Find where the given text appears and provide that cell's center as [X, Y] coordinate. 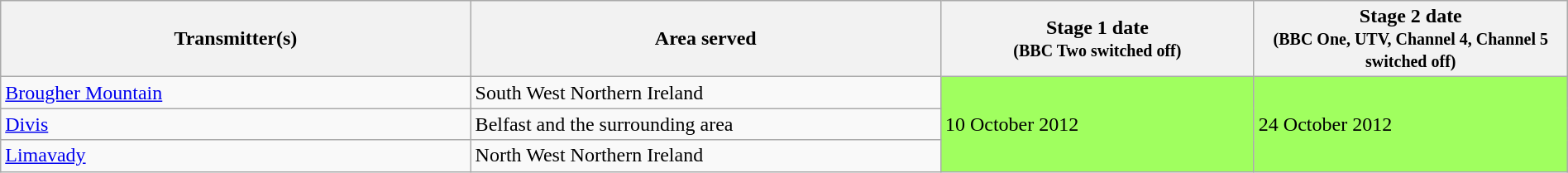
Belfast and the surrounding area [705, 124]
North West Northern Ireland [705, 156]
Divis [236, 124]
Transmitter(s) [236, 39]
Limavady [236, 156]
Stage 2 date (BBC One, UTV, Channel 4, Channel 5 switched off) [1411, 39]
Area served [705, 39]
24 October 2012 [1411, 124]
Stage 1 date (BBC Two switched off) [1097, 39]
South West Northern Ireland [705, 93]
10 October 2012 [1097, 124]
Brougher Mountain [236, 93]
